Identify which cell holds the provided text, then report its (X, Y) central coordinate. 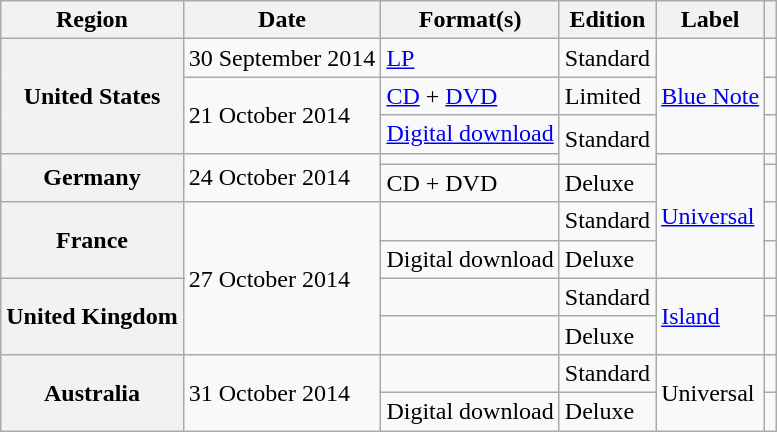
31 October 2014 (282, 392)
LP (470, 58)
Edition (607, 20)
Region (92, 20)
Blue Note (710, 96)
Date (282, 20)
30 September 2014 (282, 58)
France (92, 240)
Format(s) (470, 20)
Germany (92, 178)
Australia (92, 392)
Label (710, 20)
United States (92, 96)
Island (710, 316)
United Kingdom (92, 316)
24 October 2014 (282, 178)
27 October 2014 (282, 278)
21 October 2014 (282, 115)
Limited (607, 96)
